Search for the cell housing the specified text and yield its [x, y] center coordinate. 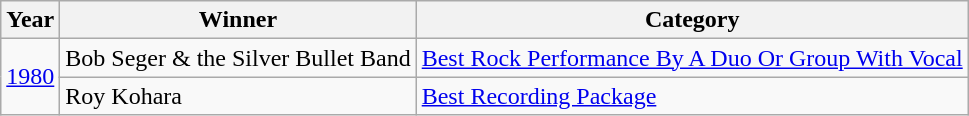
1980 [30, 77]
Bob Seger & the Silver Bullet Band [238, 58]
Roy Kohara [238, 96]
Category [692, 20]
Winner [238, 20]
Best Recording Package [692, 96]
Best Rock Performance By A Duo Or Group With Vocal [692, 58]
Year [30, 20]
